Pinpoint the cell where the given text exists, returning its [X, Y] midpoint coordinate. 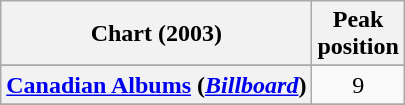
Canadian Albums (Billboard) [156, 85]
Peak position [358, 34]
Chart (2003) [156, 34]
9 [358, 85]
